Extract the (x, y) coordinate from the center of the cell holding the provided text.  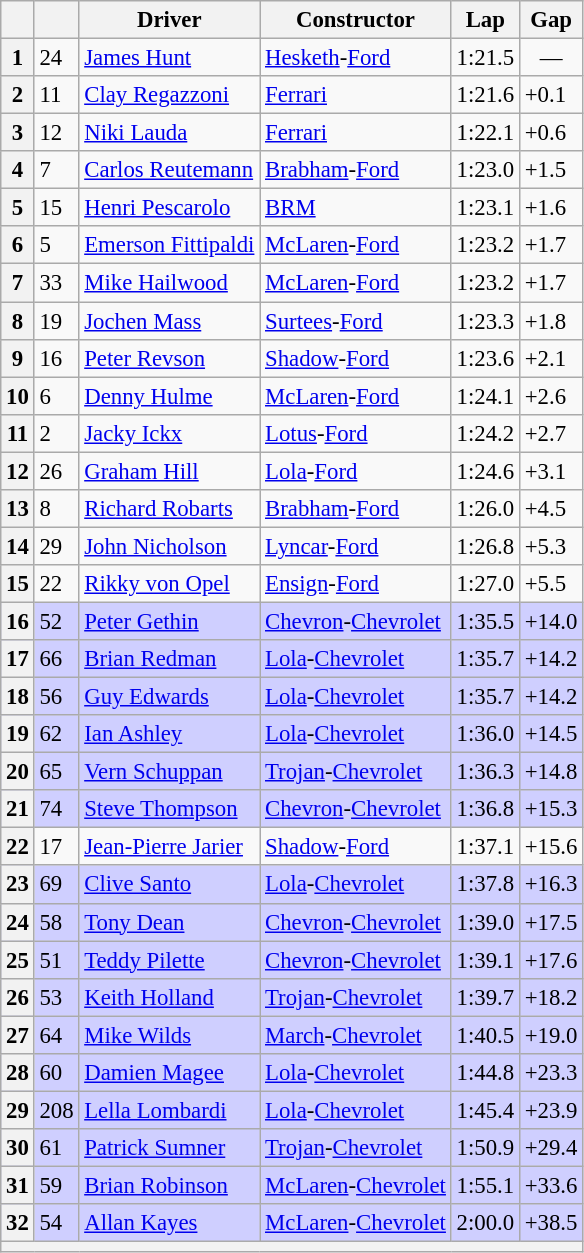
Lyncar-Ford (356, 546)
Ian Ashley (170, 734)
Peter Gethin (170, 621)
+29.4 (550, 1148)
+38.5 (550, 1223)
28 (18, 1073)
2:00.0 (485, 1223)
+2.7 (550, 433)
+17.6 (550, 960)
Lap (485, 20)
Denny Hulme (170, 396)
Mike Wilds (170, 1035)
Tony Dean (170, 922)
1:39.7 (485, 997)
30 (18, 1148)
Clive Santo (170, 885)
1:23.1 (485, 208)
27 (18, 1035)
69 (56, 885)
1 (18, 58)
64 (56, 1035)
1:39.0 (485, 922)
53 (56, 997)
Carlos Reutemann (170, 170)
Graham Hill (170, 471)
Gap (550, 20)
1:36.8 (485, 809)
Guy Edwards (170, 697)
9 (18, 358)
Damien Magee (170, 1073)
Niki Lauda (170, 133)
1:23.3 (485, 321)
3 (18, 133)
James Hunt (170, 58)
65 (56, 772)
+14.0 (550, 621)
Jacky Ickx (170, 433)
1:23.6 (485, 358)
+2.6 (550, 396)
62 (56, 734)
+5.5 (550, 584)
+14.8 (550, 772)
58 (56, 922)
Vern Schuppan (170, 772)
52 (56, 621)
BRM (356, 208)
+14.5 (550, 734)
1:40.5 (485, 1035)
Allan Kayes (170, 1223)
+1.5 (550, 170)
+18.2 (550, 997)
1:24.2 (485, 433)
1:21.5 (485, 58)
32 (18, 1223)
14 (18, 546)
Hesketh-Ford (356, 58)
+15.6 (550, 847)
+19.0 (550, 1035)
31 (18, 1185)
1:39.1 (485, 960)
Lola-Ford (356, 471)
+23.3 (550, 1073)
Richard Robarts (170, 509)
25 (18, 960)
Brian Robinson (170, 1185)
20 (18, 772)
1:21.6 (485, 95)
1:22.1 (485, 133)
21 (18, 809)
Patrick Sumner (170, 1148)
1:24.6 (485, 471)
Jochen Mass (170, 321)
Steve Thompson (170, 809)
John Nicholson (170, 546)
Emerson Fittipaldi (170, 245)
+15.3 (550, 809)
Driver (170, 20)
+3.1 (550, 471)
1:50.9 (485, 1148)
1:23.0 (485, 170)
54 (56, 1223)
+1.6 (550, 208)
Lotus-Ford (356, 433)
Brian Redman (170, 659)
1:45.4 (485, 1110)
+2.1 (550, 358)
33 (56, 283)
Surtees-Ford (356, 321)
— (550, 58)
1:44.8 (485, 1073)
61 (56, 1148)
Ensign-Ford (356, 584)
74 (56, 809)
208 (56, 1110)
+17.5 (550, 922)
1:35.5 (485, 621)
13 (18, 509)
1:24.1 (485, 396)
+4.5 (550, 509)
Henri Pescarolo (170, 208)
Rikky von Opel (170, 584)
18 (18, 697)
1:26.0 (485, 509)
+0.6 (550, 133)
1:36.3 (485, 772)
Constructor (356, 20)
51 (56, 960)
Teddy Pilette (170, 960)
56 (56, 697)
Clay Regazzoni (170, 95)
1:26.8 (485, 546)
1:37.8 (485, 885)
4 (18, 170)
Jean-Pierre Jarier (170, 847)
1:36.0 (485, 734)
1:27.0 (485, 584)
23 (18, 885)
+16.3 (550, 885)
1:37.1 (485, 847)
10 (18, 396)
+1.8 (550, 321)
Mike Hailwood (170, 283)
Peter Revson (170, 358)
60 (56, 1073)
Lella Lombardi (170, 1110)
1:55.1 (485, 1185)
59 (56, 1185)
66 (56, 659)
+5.3 (550, 546)
March-Chevrolet (356, 1035)
+33.6 (550, 1185)
+0.1 (550, 95)
+23.9 (550, 1110)
Keith Holland (170, 997)
